Find where the given text appears and provide that cell's center as (x, y) coordinate. 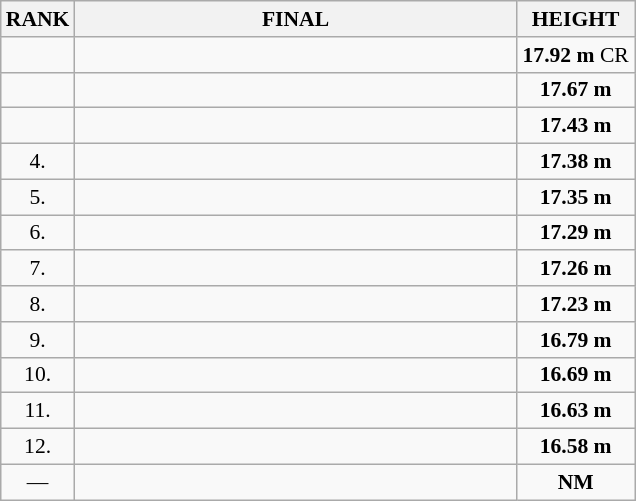
FINAL (295, 19)
5. (38, 197)
16.63 m (576, 411)
NM (576, 482)
17.35 m (576, 197)
HEIGHT (576, 19)
17.26 m (576, 269)
17.92 m CR (576, 55)
17.23 m (576, 304)
8. (38, 304)
16.58 m (576, 447)
RANK (38, 19)
12. (38, 447)
10. (38, 375)
16.69 m (576, 375)
17.43 m (576, 126)
4. (38, 162)
7. (38, 269)
17.38 m (576, 162)
11. (38, 411)
17.67 m (576, 90)
6. (38, 233)
— (38, 482)
17.29 m (576, 233)
9. (38, 340)
16.79 m (576, 340)
